Return [x, y] of the center of cell containing provided text 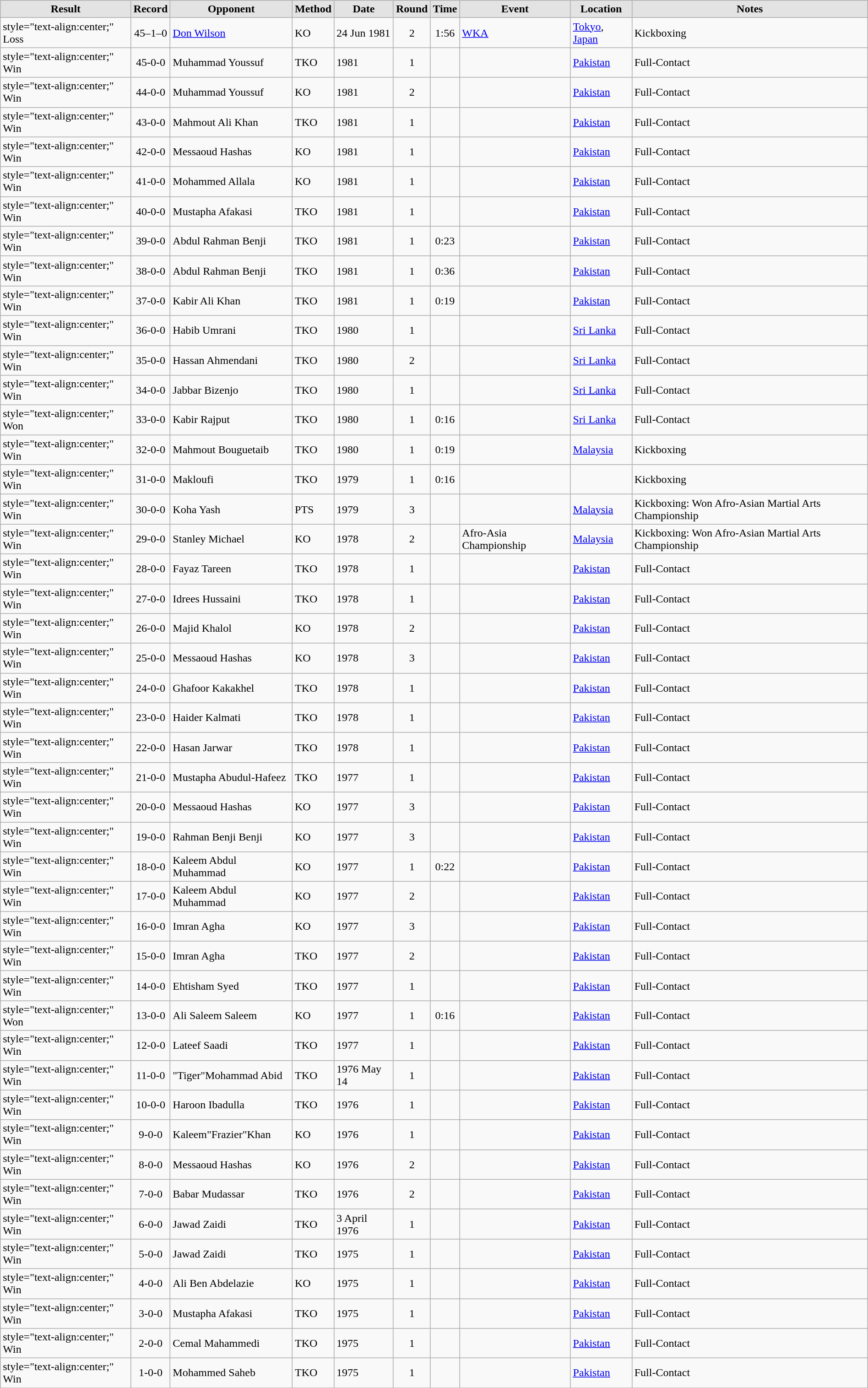
Hassan Ahmendani [232, 360]
18-0-0 [151, 867]
Location [601, 9]
2-0-0 [151, 1343]
Don Wilson [232, 33]
5-0-0 [151, 1253]
3-0-0 [151, 1313]
Idrees Hussaini [232, 599]
38-0-0 [151, 271]
Haider Kalmati [232, 718]
Jabbar Bizenjo [232, 390]
6-0-0 [151, 1224]
Time [445, 9]
Haroon Ibadulla [232, 1105]
Notes [750, 9]
37-0-0 [151, 300]
PTS [313, 509]
Hasan Jarwar [232, 747]
Mohammed Saheb [232, 1373]
Ghafoor Kakakhel [232, 688]
27-0-0 [151, 599]
1:56 [445, 33]
Ali Ben Abdelazie [232, 1284]
Cemal Mahammedi [232, 1343]
12-0-0 [151, 1046]
7-0-0 [151, 1194]
35-0-0 [151, 360]
0:36 [445, 271]
19-0-0 [151, 837]
45-0-0 [151, 62]
31-0-0 [151, 480]
44-0-0 [151, 92]
Kaleem"Frazier"Khan [232, 1134]
Mahmout Ali Khan [232, 122]
36-0-0 [151, 331]
20-0-0 [151, 807]
Rahman Benji Benji [232, 837]
Kabir Ali Khan [232, 300]
Tokyo, Japan [601, 33]
10-0-0 [151, 1105]
33-0-0 [151, 420]
Kabir Rajput [232, 420]
14-0-0 [151, 986]
1976 May 14 [364, 1075]
Lateef Saadi [232, 1046]
Date [364, 9]
22-0-0 [151, 747]
Opponent [232, 9]
Afro-Asia Championship [515, 539]
4-0-0 [151, 1284]
3 April 1976 [364, 1224]
29-0-0 [151, 539]
13-0-0 [151, 1015]
Majid Khalol [232, 628]
41-0-0 [151, 181]
Method [313, 9]
"Tiger"Mohammad Abid [232, 1075]
Makloufi [232, 480]
Stanley Michael [232, 539]
42-0-0 [151, 152]
0:22 [445, 867]
Fayaz Tareen [232, 569]
11-0-0 [151, 1075]
25-0-0 [151, 658]
WKA [515, 33]
43-0-0 [151, 122]
9-0-0 [151, 1134]
39-0-0 [151, 241]
Event [515, 9]
40-0-0 [151, 211]
34-0-0 [151, 390]
24 Jun 1981 [364, 33]
15-0-0 [151, 956]
23-0-0 [151, 718]
1-0-0 [151, 1373]
Koha Yash [232, 509]
Round [412, 9]
0:23 [445, 241]
Record [151, 9]
Ehtisham Syed [232, 986]
45–1–0 [151, 33]
28-0-0 [151, 569]
21-0-0 [151, 777]
30-0-0 [151, 509]
Mahmout Bouguetaib [232, 450]
Mohammed Allala [232, 181]
16-0-0 [151, 927]
26-0-0 [151, 628]
Result [66, 9]
style="text-align:center;" Loss [66, 33]
Mustapha Abudul-Hafeez [232, 777]
Babar Mudassar [232, 1194]
8-0-0 [151, 1165]
Ali Saleem Saleem [232, 1015]
24-0-0 [151, 688]
32-0-0 [151, 450]
Habib Umrani [232, 331]
17-0-0 [151, 896]
